For the text-containing cell, return its midpoint in (X, Y) coordinate format. 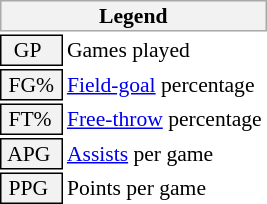
Points per game (166, 188)
Assists per game (166, 154)
FT% (31, 120)
FG% (31, 85)
GP (31, 50)
Games played (166, 50)
PPG (31, 188)
Field-goal percentage (166, 85)
Free-throw percentage (166, 120)
APG (31, 154)
Legend (134, 16)
